Find where the given text appears and provide that cell's center as [X, Y] coordinate. 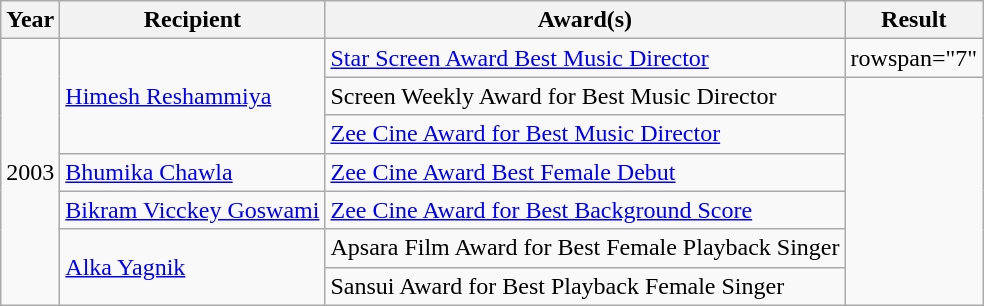
Zee Cine Award for Best Music Director [585, 134]
Screen Weekly Award for Best Music Director [585, 96]
Year [30, 20]
Bikram Vicckey Goswami [192, 210]
2003 [30, 172]
Zee Cine Award for Best Background Score [585, 210]
Star Screen Award Best Music Director [585, 58]
Alka Yagnik [192, 267]
Sansui Award for Best Playback Female Singer [585, 286]
rowspan="7" [914, 58]
Himesh Reshammiya [192, 96]
Result [914, 20]
Zee Cine Award Best Female Debut [585, 172]
Award(s) [585, 20]
Bhumika Chawla [192, 172]
Apsara Film Award for Best Female Playback Singer [585, 248]
Recipient [192, 20]
